Determine the [X, Y] coordinate at the center of the cell enclosing the given text.  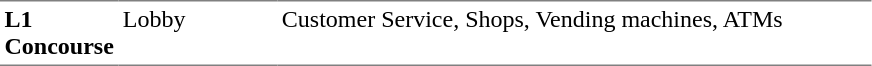
Customer Service, Shops, Vending machines, ATMs [574, 33]
Lobby [198, 33]
L1Concourse [59, 33]
